Detect which cell encompasses the target text, then output its (X, Y) center coordinate. 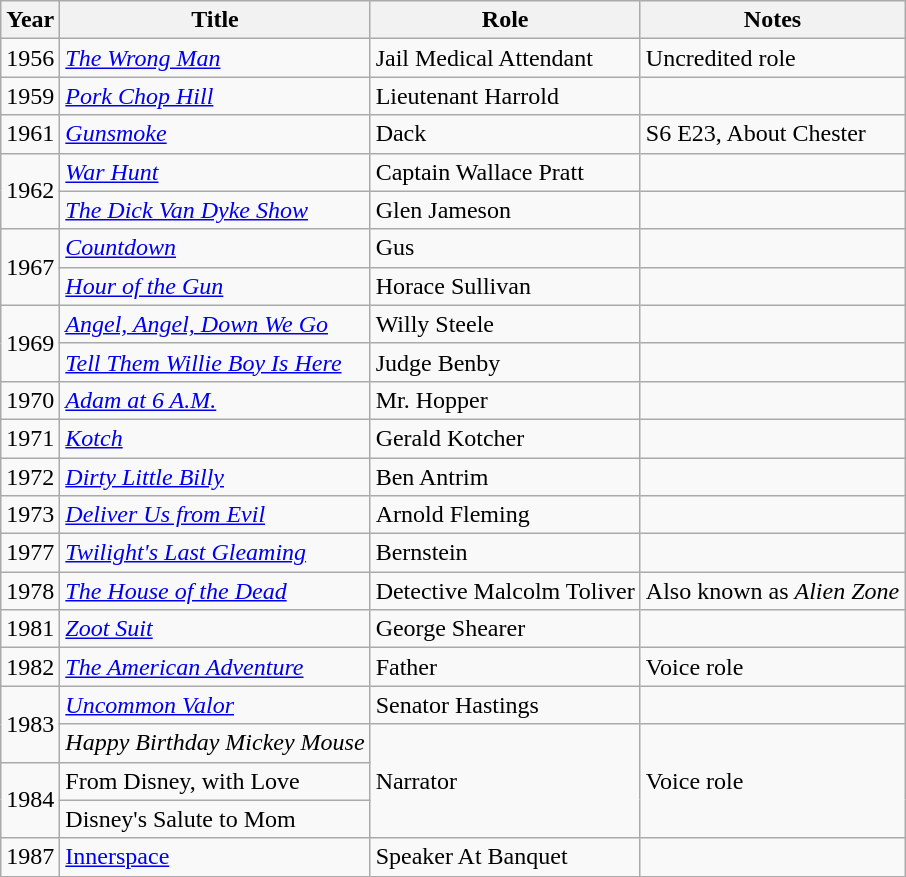
1984 (30, 800)
1981 (30, 629)
Happy Birthday Mickey Mouse (215, 743)
Gus (505, 248)
Title (215, 20)
Arnold Fleming (505, 515)
1983 (30, 724)
Senator Hastings (505, 705)
Captain Wallace Pratt (505, 172)
Hour of the Gun (215, 286)
1982 (30, 667)
Detective Malcolm Toliver (505, 591)
Uncommon Valor (215, 705)
Adam at 6 A.M. (215, 400)
Notes (772, 20)
Ben Antrim (505, 477)
1969 (30, 343)
1967 (30, 267)
Narrator (505, 781)
The Dick Van Dyke Show (215, 210)
Uncredited role (772, 58)
Zoot Suit (215, 629)
1970 (30, 400)
Twilight's Last Gleaming (215, 553)
Gunsmoke (215, 134)
Speaker At Banquet (505, 857)
S6 E23, About Chester (772, 134)
The House of the Dead (215, 591)
War Hunt (215, 172)
Pork Chop Hill (215, 96)
From Disney, with Love (215, 781)
Also known as Alien Zone (772, 591)
Kotch (215, 438)
Angel, Angel, Down We Go (215, 324)
1972 (30, 477)
Bernstein (505, 553)
1961 (30, 134)
Gerald Kotcher (505, 438)
Horace Sullivan (505, 286)
Judge Benby (505, 362)
1978 (30, 591)
1956 (30, 58)
Innerspace (215, 857)
1977 (30, 553)
Countdown (215, 248)
The American Adventure (215, 667)
Deliver Us from Evil (215, 515)
Mr. Hopper (505, 400)
Willy Steele (505, 324)
Dirty Little Billy (215, 477)
1971 (30, 438)
The Wrong Man (215, 58)
Lieutenant Harrold (505, 96)
George Shearer (505, 629)
Role (505, 20)
Dack (505, 134)
Father (505, 667)
1962 (30, 191)
1959 (30, 96)
1987 (30, 857)
Jail Medical Attendant (505, 58)
Tell Them Willie Boy Is Here (215, 362)
Disney's Salute to Mom (215, 819)
1973 (30, 515)
Year (30, 20)
Glen Jameson (505, 210)
